Find where the given text appears and provide that cell's center as [X, Y] coordinate. 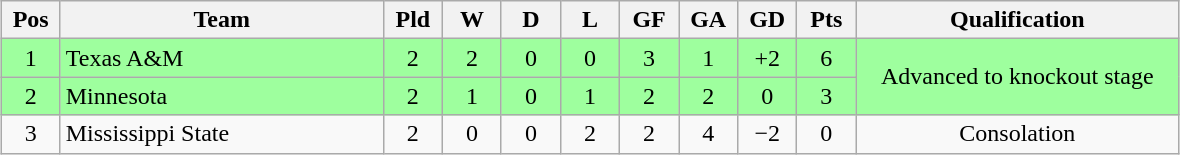
Consolation [1018, 134]
Pts [826, 20]
Pld [412, 20]
GA [708, 20]
−2 [768, 134]
Qualification [1018, 20]
W [472, 20]
Pos [30, 20]
Mississippi State [222, 134]
6 [826, 58]
4 [708, 134]
Texas A&M [222, 58]
L [590, 20]
Minnesota [222, 96]
GD [768, 20]
+2 [768, 58]
GF [650, 20]
D [530, 20]
Team [222, 20]
Advanced to knockout stage [1018, 77]
